Provide the [x, y] coordinate of the cell's center where the given text is located.  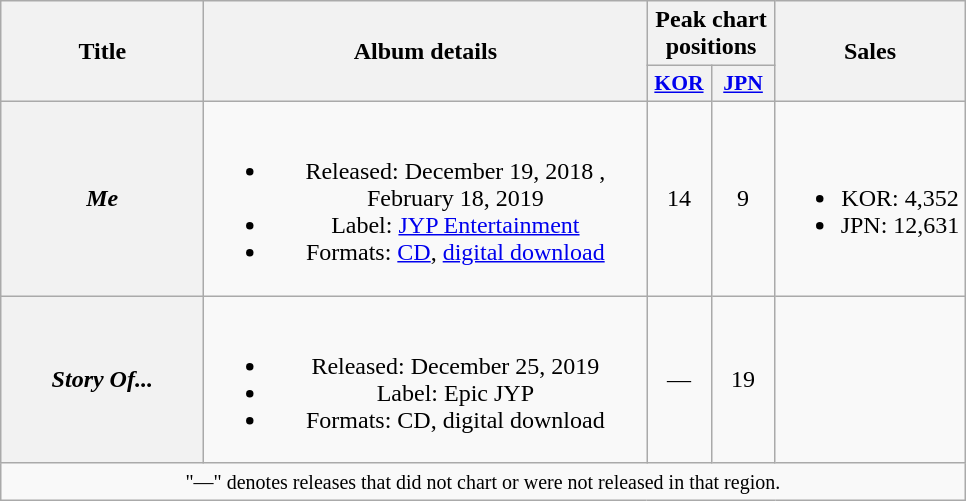
Title [102, 52]
KOR: 4,352JPN: 12,631 [870, 198]
Peak chart positions [711, 34]
KOR [679, 84]
Released: December 19, 2018 ,February 18, 2019 Label: JYP EntertainmentFormats: CD, digital download [426, 198]
"—" denotes releases that did not chart or were not released in that region. [483, 482]
— [679, 380]
14 [679, 198]
Me [102, 198]
JPN [743, 84]
Story Of... [102, 380]
Sales [870, 52]
19 [743, 380]
Released: December 25, 2019 Label: Epic JYPFormats: CD, digital download [426, 380]
9 [743, 198]
Album details [426, 52]
